From the cell containing the given text, extract its center point as [X, Y] coordinate. 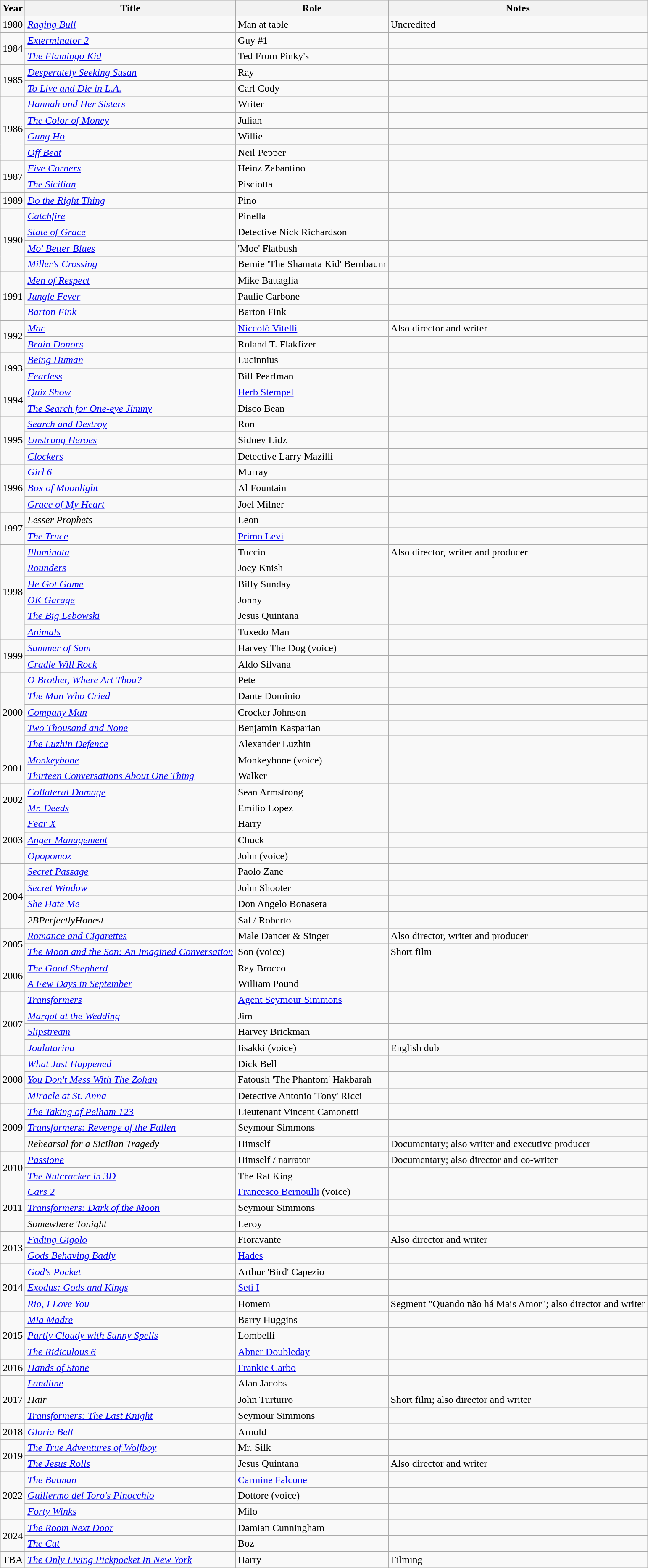
State of Grace [130, 232]
Thirteen Conversations About One Thing [130, 776]
2016 [13, 1368]
Documentary; also director and co-writer [518, 1160]
2004 [13, 896]
Primo Levi [312, 536]
Being Human [130, 360]
1985 [13, 80]
Box of Moonlight [130, 488]
Murray [312, 472]
Uncredited [518, 24]
Himself [312, 1144]
What Just Happened [130, 1064]
Summer of Sam [130, 648]
Alan Jacobs [312, 1384]
Paulie Carbone [312, 296]
Joel Milner [312, 504]
2014 [13, 1288]
Leon [312, 520]
The Taking of Pelham 123 [130, 1112]
Himself / narrator [312, 1160]
The Color of Money [130, 120]
She Hate Me [130, 904]
God's Pocket [130, 1272]
'Moe' Flatbush [312, 248]
Joey Knish [312, 568]
Monkeybone [130, 760]
Mr. Deeds [130, 808]
2000 [13, 712]
2011 [13, 1208]
To Live and Die in L.A. [130, 88]
Fearless [130, 376]
Fear X [130, 824]
Milo [312, 1512]
You Don't Mess With The Zohan [130, 1080]
Notes [518, 8]
Partly Cloudy with Sunny Spells [130, 1336]
Damian Cunningham [312, 1528]
Crocker Johnson [312, 712]
Heinz Zabantino [312, 168]
Transformers [130, 1000]
Filming [518, 1560]
Aldo Silvana [312, 664]
Tuxedo Man [312, 632]
1999 [13, 656]
Fioravante [312, 1240]
Do the Right Thing [130, 200]
Sal / Roberto [312, 920]
He Got Game [130, 584]
Landline [130, 1384]
Carmine Falcone [312, 1479]
Mr. Silk [312, 1447]
OK Garage [130, 600]
Willie [312, 136]
Two Thousand and None [130, 728]
Dante Dominio [312, 696]
Seti I [312, 1288]
The True Adventures of Wolfboy [130, 1447]
Anger Management [130, 840]
2009 [13, 1128]
Cradle Will Rock [130, 664]
Mo' Better Blues [130, 248]
2BPerfectlyHonest [130, 920]
2007 [13, 1024]
Exodus: Gods and Kings [130, 1288]
1989 [13, 200]
2017 [13, 1400]
1997 [13, 528]
Unstrung Heroes [130, 440]
Male Dancer & Singer [312, 936]
Barry Huggins [312, 1320]
Clockers [130, 456]
Son (voice) [312, 952]
Transformers: The Last Knight [130, 1415]
The Luzhin Defence [130, 744]
Harvey Brickman [312, 1032]
Hannah and Her Sisters [130, 104]
Desperately Seeking Susan [130, 72]
Exterminator 2 [130, 40]
English dub [518, 1048]
O Brother, Where Art Thou? [130, 680]
The Truce [130, 536]
Miller's Crossing [130, 264]
2022 [13, 1495]
Slipstream [130, 1032]
Rehearsal for a Sicilian Tragedy [130, 1144]
Brain Donors [130, 344]
Grace of My Heart [130, 504]
Don Angelo Bonasera [312, 904]
Paolo Zane [312, 872]
1987 [13, 176]
Arnold [312, 1431]
Monkeybone (voice) [312, 760]
A Few Days in September [130, 984]
John (voice) [312, 856]
Francesco Bernoulli (voice) [312, 1192]
The Batman [130, 1479]
2006 [13, 976]
Lombelli [312, 1336]
Ray Brocco [312, 968]
The Big Lebowski [130, 616]
Pisciotta [312, 184]
Chuck [312, 840]
Girl 6 [130, 472]
Alexander Luzhin [312, 744]
1992 [13, 336]
1993 [13, 368]
Mike Battaglia [312, 280]
Ray [312, 72]
Detective Larry Mazilli [312, 456]
The Flamingo Kid [130, 56]
Disco Bean [312, 408]
Boz [312, 1544]
Mac [130, 328]
Miracle at St. Anna [130, 1096]
2003 [13, 840]
Catchfire [130, 216]
The Search for One-eye Jimmy [130, 408]
The Rat King [312, 1176]
John Turturro [312, 1400]
Collateral Damage [130, 792]
1995 [13, 440]
Pino [312, 200]
2010 [13, 1168]
Guy #1 [312, 40]
Detective Nick Richardson [312, 232]
John Shooter [312, 888]
2018 [13, 1431]
Passione [130, 1160]
Lesser Prophets [130, 520]
Year [13, 8]
Homem [312, 1304]
Search and Destroy [130, 424]
1990 [13, 240]
The Jesus Rolls [130, 1463]
Gods Behaving Badly [130, 1256]
TBA [13, 1560]
Abner Doubleday [312, 1352]
The Ridiculous 6 [130, 1352]
Al Fountain [312, 488]
Romance and Cigarettes [130, 936]
Guillermo del Toro's Pinocchio [130, 1496]
1994 [13, 400]
Pete [312, 680]
2008 [13, 1080]
2005 [13, 944]
Raging Bull [130, 24]
Frankie Carbo [312, 1368]
Benjamin Kasparian [312, 728]
Neil Pepper [312, 152]
2015 [13, 1336]
The Only Living Pickpocket In New York [130, 1560]
1998 [13, 592]
Rio, I Love You [130, 1304]
Agent Seymour Simmons [312, 1000]
Jonny [312, 600]
Iisakki (voice) [312, 1048]
Jungle Fever [130, 296]
Gloria Bell [130, 1431]
Leroy [312, 1224]
2001 [13, 768]
Transformers: Dark of the Moon [130, 1208]
Off Beat [130, 152]
Herb Stempel [312, 392]
Ted From Pinky's [312, 56]
Jim [312, 1016]
1991 [13, 296]
Men of Respect [130, 280]
Margot at the Wedding [130, 1016]
Arthur 'Bird' Capezio [312, 1272]
2002 [13, 800]
Rounders [130, 568]
Ron [312, 424]
Dottore (voice) [312, 1496]
2019 [13, 1455]
Documentary; also writer and executive producer [518, 1144]
Sean Armstrong [312, 792]
Secret Window [130, 888]
Fatoush 'The Phantom' Hakbarah [312, 1080]
1984 [13, 48]
Role [312, 8]
Lucinnius [312, 360]
Fading Gigolo [130, 1240]
Cars 2 [130, 1192]
Bill Pearlman [312, 376]
Julian [312, 120]
Short film [518, 952]
The Good Shepherd [130, 968]
Walker [312, 776]
Carl Cody [312, 88]
Company Man [130, 712]
Gung Ho [130, 136]
Hades [312, 1256]
The Sicilian [130, 184]
The Moon and the Son: An Imagined Conversation [130, 952]
Secret Passage [130, 872]
2013 [13, 1248]
Hands of Stone [130, 1368]
Segment "Quando não há Mais Amor"; also director and writer [518, 1304]
Sidney Lidz [312, 440]
2024 [13, 1536]
Detective Antonio 'Tony' Ricci [312, 1096]
1996 [13, 488]
Billy Sunday [312, 584]
Quiz Show [130, 392]
Harvey The Dog (voice) [312, 648]
Hair [130, 1400]
Forty Winks [130, 1512]
Lieutenant Vincent Camonetti [312, 1112]
Transformers: Revenge of the Fallen [130, 1128]
Writer [312, 104]
Niccolò Vitelli [312, 328]
William Pound [312, 984]
Title [130, 8]
Short film; also director and writer [518, 1400]
The Room Next Door [130, 1528]
The Cut [130, 1544]
Five Corners [130, 168]
Tuccio [312, 552]
The Man Who Cried [130, 696]
Roland T. Flakfizer [312, 344]
Pinella [312, 216]
Illuminata [130, 552]
Animals [130, 632]
1980 [13, 24]
Bernie 'The Shamata Kid' Bernbaum [312, 264]
Joulutarina [130, 1048]
Emilio Lopez [312, 808]
Opopomoz [130, 856]
The Nutcracker in 3D [130, 1176]
1986 [13, 128]
Somewhere Tonight [130, 1224]
Man at table [312, 24]
Mia Madre [130, 1320]
Dick Bell [312, 1064]
